Extract the (X, Y) coordinate from the center of the cell holding the provided text.  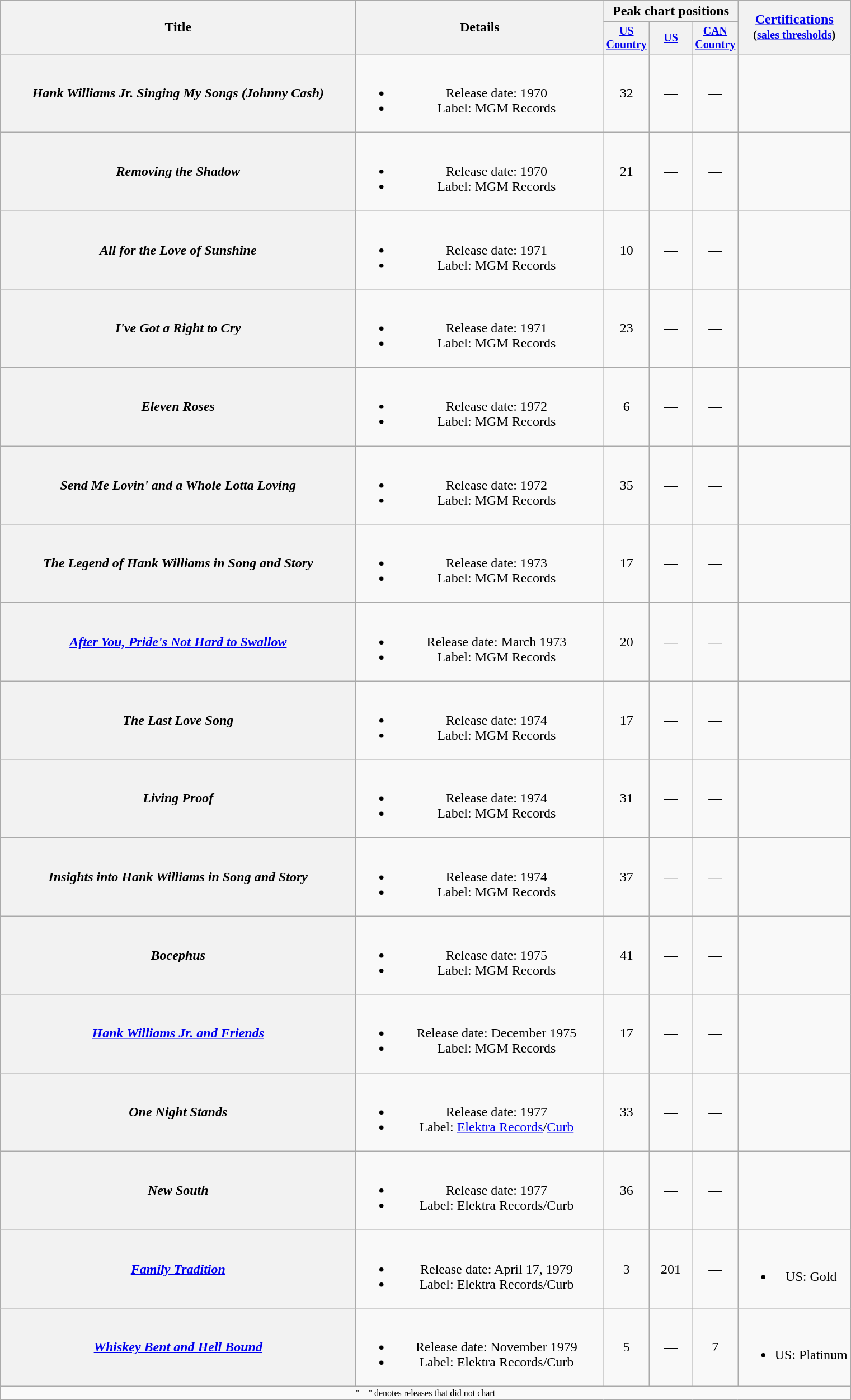
Details (480, 27)
Bocephus (178, 955)
I've Got a Right to Cry (178, 328)
US (671, 38)
Release date: 1973Label: MGM Records (480, 563)
Release date: March 1973Label: MGM Records (480, 642)
US: Platinum (794, 1347)
10 (627, 250)
Release date: November 1979Label: Elektra Records/Curb (480, 1347)
32 (627, 93)
33 (627, 1112)
US: Gold (794, 1269)
37 (627, 877)
Eleven Roses (178, 407)
Hank Williams Jr. Singing My Songs (Johnny Cash) (178, 93)
After You, Pride's Not Hard to Swallow (178, 642)
6 (627, 407)
Family Tradition (178, 1269)
US Country (627, 38)
20 (627, 642)
CAN Country (716, 38)
One Night Stands (178, 1112)
"—" denotes releases that did not chart (426, 1393)
Release date: April 17, 1979Label: Elektra Records/Curb (480, 1269)
35 (627, 485)
Peak chart positions (671, 11)
Hank Williams Jr. and Friends (178, 1033)
Living Proof (178, 798)
3 (627, 1269)
The Last Love Song (178, 720)
36 (627, 1190)
Insights into Hank Williams in Song and Story (178, 877)
The Legend of Hank Williams in Song and Story (178, 563)
Certifications(sales thresholds) (794, 27)
Send Me Lovin' and a Whole Lotta Loving (178, 485)
New South (178, 1190)
5 (627, 1347)
Title (178, 27)
31 (627, 798)
Removing the Shadow (178, 171)
Release date: December 1975Label: MGM Records (480, 1033)
7 (716, 1347)
Whiskey Bent and Hell Bound (178, 1347)
41 (627, 955)
21 (627, 171)
All for the Love of Sunshine (178, 250)
201 (671, 1269)
Release date: 1975Label: MGM Records (480, 955)
23 (627, 328)
